Detect which cell encompasses the target text, then output its [x, y] center coordinate. 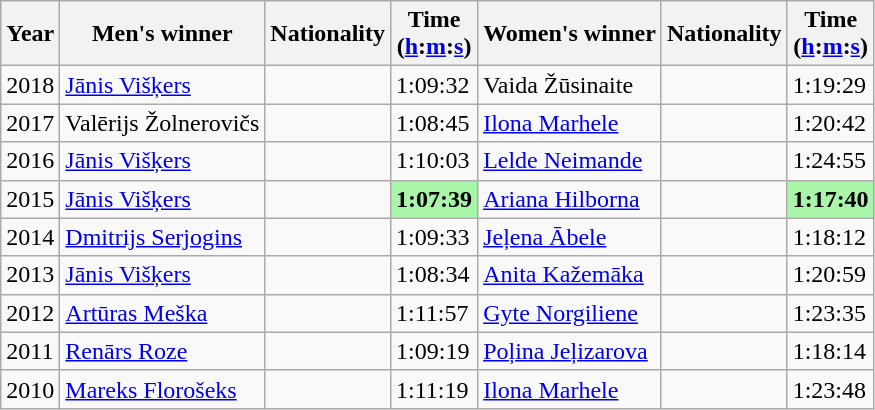
Poļina Jeļizarova [570, 351]
Men's winner [162, 34]
Anita Kažemāka [570, 275]
Artūras Meška [162, 313]
1:19:29 [830, 85]
1:08:34 [434, 275]
Valērijs Žolnerovičs [162, 123]
1:20:59 [830, 275]
Dmitrijs Serjogins [162, 237]
1:20:42 [830, 123]
Lelde Neimande [570, 161]
2010 [30, 389]
Gyte Norgiliene [570, 313]
2014 [30, 237]
Women's winner [570, 34]
Mareks Florošeks [162, 389]
1:23:48 [830, 389]
2016 [30, 161]
1:11:57 [434, 313]
Vaida Žūsinaite [570, 85]
1:09:33 [434, 237]
1:07:39 [434, 199]
1:17:40 [830, 199]
1:09:32 [434, 85]
1:24:55 [830, 161]
2013 [30, 275]
1:08:45 [434, 123]
1:10:03 [434, 161]
2018 [30, 85]
2011 [30, 351]
1:23:35 [830, 313]
Renārs Roze [162, 351]
2012 [30, 313]
1:18:12 [830, 237]
Jeļena Ābele [570, 237]
2017 [30, 123]
1:09:19 [434, 351]
Year [30, 34]
2015 [30, 199]
Ariana Hilborna [570, 199]
1:18:14 [830, 351]
1:11:19 [434, 389]
